Find where the given text appears and provide that cell's center as [X, Y] coordinate. 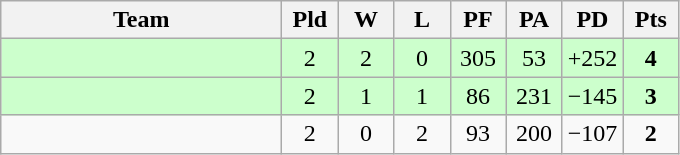
3 [651, 96]
200 [534, 134]
+252 [592, 58]
−107 [592, 134]
86 [478, 96]
−145 [592, 96]
Pts [651, 20]
231 [534, 96]
PD [592, 20]
W [366, 20]
53 [534, 58]
L [422, 20]
4 [651, 58]
93 [478, 134]
Team [142, 20]
305 [478, 58]
PA [534, 20]
PF [478, 20]
Pld [310, 20]
